Determine the [x, y] coordinate at the center of the cell enclosing the given text.  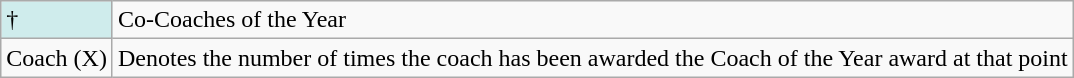
† [57, 20]
Co-Coaches of the Year [592, 20]
Denotes the number of times the coach has been awarded the Coach of the Year award at that point [592, 58]
Coach (X) [57, 58]
